Detect which cell encompasses the target text, then output its [X, Y] center coordinate. 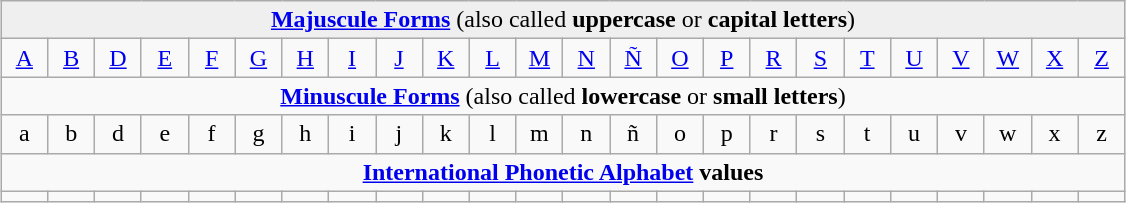
i [352, 134]
G [258, 58]
U [914, 58]
ñ [634, 134]
I [352, 58]
d [118, 134]
M [540, 58]
J [400, 58]
A [24, 58]
l [492, 134]
p [726, 134]
E [164, 58]
g [258, 134]
z [1102, 134]
P [726, 58]
t [868, 134]
B [72, 58]
n [586, 134]
O [680, 58]
X [1054, 58]
F [212, 58]
D [118, 58]
K [446, 58]
W [1008, 58]
T [868, 58]
Minuscule Forms (also called lowercase or small letters) [563, 96]
w [1008, 134]
e [164, 134]
Ñ [634, 58]
r [774, 134]
u [914, 134]
Z [1102, 58]
S [820, 58]
H [306, 58]
V [960, 58]
a [24, 134]
International Phonetic Alphabet values [563, 172]
x [1054, 134]
Majuscule Forms (also called uppercase or capital letters) [563, 20]
b [72, 134]
o [680, 134]
f [212, 134]
L [492, 58]
R [774, 58]
m [540, 134]
k [446, 134]
v [960, 134]
h [306, 134]
s [820, 134]
j [400, 134]
N [586, 58]
